Scan for the cell matching the given text and deliver its (x, y) coordinate at center. 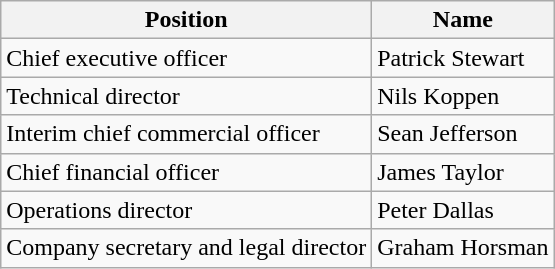
Patrick Stewart (463, 58)
Peter Dallas (463, 210)
Technical director (186, 96)
Chief financial officer (186, 172)
Nils Koppen (463, 96)
Chief executive officer (186, 58)
James Taylor (463, 172)
Company secretary and legal director (186, 248)
Interim chief commercial officer (186, 134)
Graham Horsman (463, 248)
Position (186, 20)
Sean Jefferson (463, 134)
Name (463, 20)
Operations director (186, 210)
